Scan for the cell matching the given text and deliver its (X, Y) coordinate at center. 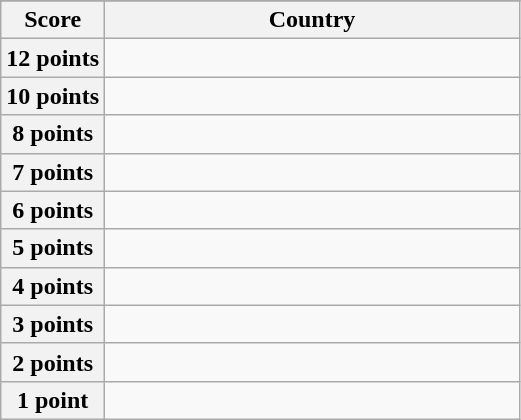
7 points (53, 172)
Country (312, 20)
8 points (53, 134)
1 point (53, 400)
4 points (53, 286)
Score (53, 20)
6 points (53, 210)
5 points (53, 248)
12 points (53, 58)
10 points (53, 96)
2 points (53, 362)
3 points (53, 324)
